Extract the (X, Y) coordinate from the center of the cell holding the provided text.  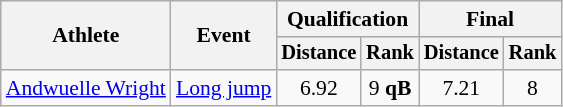
Event (224, 36)
Andwuelle Wright (86, 88)
Long jump (224, 88)
8 (533, 88)
Athlete (86, 36)
6.92 (318, 88)
7.21 (462, 88)
Final (490, 19)
Qualification (347, 19)
9 qB (390, 88)
